Return the [x, y] coordinate for the center point of the cell that contains the specified text.  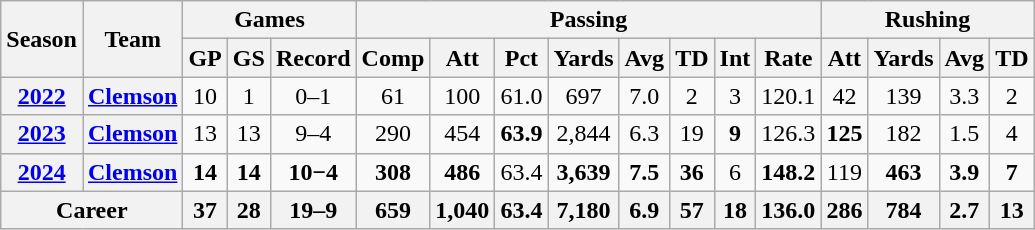
Rate [788, 58]
Career [92, 210]
Team [132, 39]
10 [205, 96]
63.9 [522, 134]
1 [248, 96]
9 [735, 134]
463 [904, 172]
19 [692, 134]
126.3 [788, 134]
182 [904, 134]
454 [462, 134]
286 [844, 210]
61 [393, 96]
Games [270, 20]
148.2 [788, 172]
Rushing [928, 20]
0–1 [313, 96]
2,844 [584, 134]
7 [1012, 172]
486 [462, 172]
Season [42, 39]
Pct [522, 58]
61.0 [522, 96]
4 [1012, 134]
Int [735, 58]
1,040 [462, 210]
36 [692, 172]
GS [248, 58]
139 [904, 96]
57 [692, 210]
19–9 [313, 210]
308 [393, 172]
7,180 [584, 210]
Passing [588, 20]
2022 [42, 96]
290 [393, 134]
2.7 [964, 210]
125 [844, 134]
120.1 [788, 96]
100 [462, 96]
3,639 [584, 172]
659 [393, 210]
6 [735, 172]
Record [313, 58]
784 [904, 210]
28 [248, 210]
42 [844, 96]
10−4 [313, 172]
3.3 [964, 96]
3.9 [964, 172]
136.0 [788, 210]
GP [205, 58]
7.0 [644, 96]
2024 [42, 172]
6.9 [644, 210]
7.5 [644, 172]
37 [205, 210]
2023 [42, 134]
1.5 [964, 134]
697 [584, 96]
3 [735, 96]
6.3 [644, 134]
9–4 [313, 134]
18 [735, 210]
Comp [393, 58]
119 [844, 172]
